From the cell containing the given text, extract its center point as (x, y) coordinate. 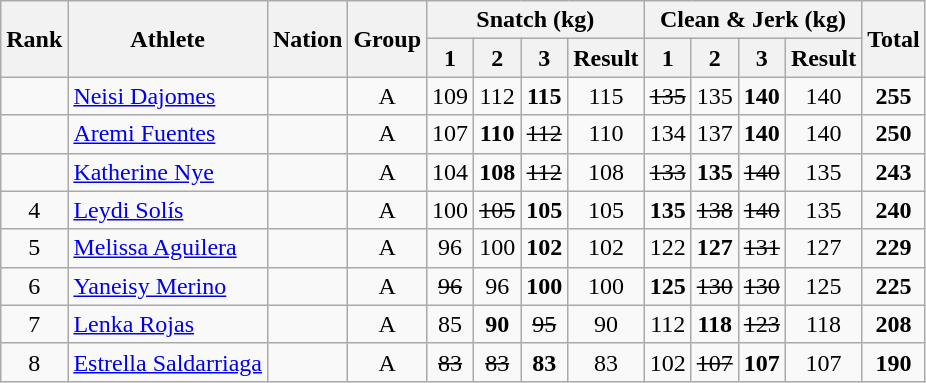
Neisi Dajomes (168, 96)
Nation (307, 39)
Melissa Aguilera (168, 248)
109 (450, 96)
137 (714, 134)
Total (894, 39)
5 (34, 248)
Snatch (kg) (536, 20)
Lenka Rojas (168, 324)
225 (894, 286)
123 (762, 324)
Group (388, 39)
243 (894, 172)
122 (668, 248)
138 (714, 210)
229 (894, 248)
Yaneisy Merino (168, 286)
8 (34, 362)
95 (544, 324)
190 (894, 362)
134 (668, 134)
131 (762, 248)
85 (450, 324)
104 (450, 172)
Katherine Nye (168, 172)
6 (34, 286)
Estrella Saldarriaga (168, 362)
4 (34, 210)
Athlete (168, 39)
Aremi Fuentes (168, 134)
7 (34, 324)
208 (894, 324)
240 (894, 210)
250 (894, 134)
Leydi Solís (168, 210)
133 (668, 172)
Rank (34, 39)
255 (894, 96)
Clean & Jerk (kg) (753, 20)
